Output the (x, y) coordinate of the center of the cell containing the given text.  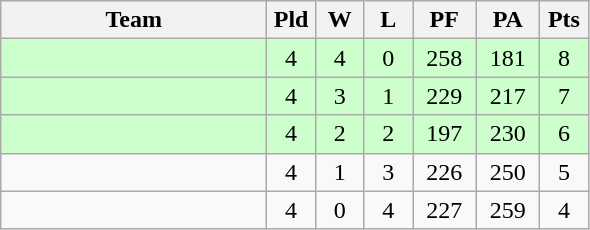
250 (508, 172)
226 (444, 172)
258 (444, 58)
6 (564, 134)
L (388, 20)
181 (508, 58)
PA (508, 20)
PF (444, 20)
Pts (564, 20)
197 (444, 134)
Pld (292, 20)
5 (564, 172)
229 (444, 96)
7 (564, 96)
259 (508, 210)
8 (564, 58)
Team (134, 20)
W (340, 20)
230 (508, 134)
217 (508, 96)
227 (444, 210)
